Return [X, Y] of the center of cell containing provided text 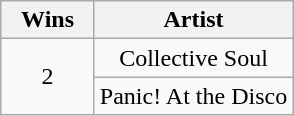
Panic! At the Disco [193, 96]
2 [48, 77]
Artist [193, 20]
Collective Soul [193, 58]
Wins [48, 20]
